Return (x, y) of the center of cell containing provided text 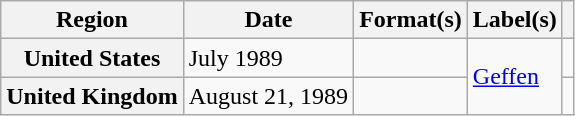
Geffen (514, 77)
Region (92, 20)
Label(s) (514, 20)
Date (268, 20)
August 21, 1989 (268, 96)
Format(s) (411, 20)
United States (92, 58)
United Kingdom (92, 96)
July 1989 (268, 58)
